Extract the [x, y] coordinate from the center of the cell holding the provided text.  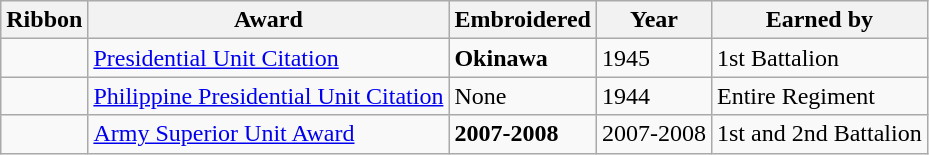
Earned by [819, 20]
Philippine Presidential Unit Citation [268, 96]
Presidential Unit Citation [268, 58]
Okinawa [523, 58]
Year [654, 20]
Entire Regiment [819, 96]
Army Superior Unit Award [268, 134]
Award [268, 20]
1945 [654, 58]
1st and 2nd Battalion [819, 134]
Embroidered [523, 20]
None [523, 96]
Ribbon [44, 20]
1st Battalion [819, 58]
1944 [654, 96]
